Pinpoint the cell where the given text exists, returning its (x, y) midpoint coordinate. 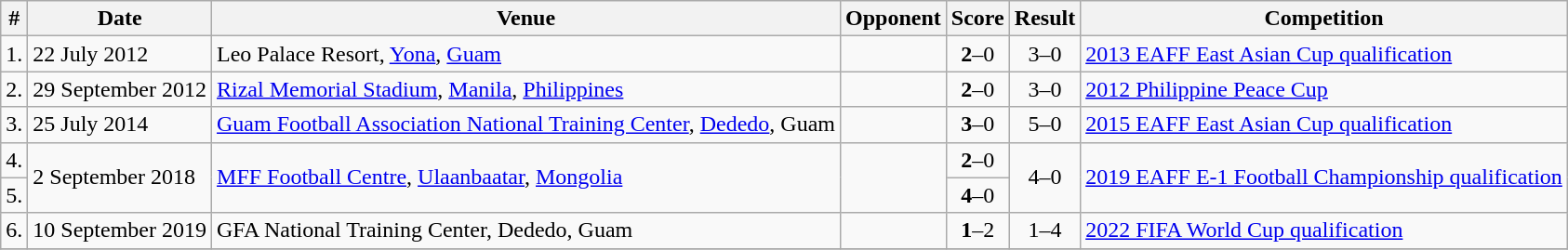
Venue (526, 19)
3. (15, 125)
Guam Football Association National Training Center, Dededo, Guam (526, 125)
1–2 (977, 230)
Opponent (894, 19)
2022 FIFA World Cup qualification (1324, 230)
2012 Philippine Peace Cup (1324, 89)
22 July 2012 (120, 54)
6. (15, 230)
10 September 2019 (120, 230)
Result (1044, 19)
25 July 2014 (120, 125)
2019 EAFF E-1 Football Championship qualification (1324, 178)
1. (15, 54)
5. (15, 195)
# (15, 19)
Competition (1324, 19)
5–0 (1044, 125)
1–4 (1044, 230)
2015 EAFF East Asian Cup qualification (1324, 125)
2. (15, 89)
Score (977, 19)
2 September 2018 (120, 178)
Rizal Memorial Stadium, Manila, Philippines (526, 89)
Date (120, 19)
Leo Palace Resort, Yona, Guam (526, 54)
4. (15, 160)
MFF Football Centre, Ulaanbaatar, Mongolia (526, 178)
29 September 2012 (120, 89)
GFA National Training Center, Dededo, Guam (526, 230)
2013 EAFF East Asian Cup qualification (1324, 54)
